Determine the [x, y] coordinate at the center of the cell enclosing the given text.  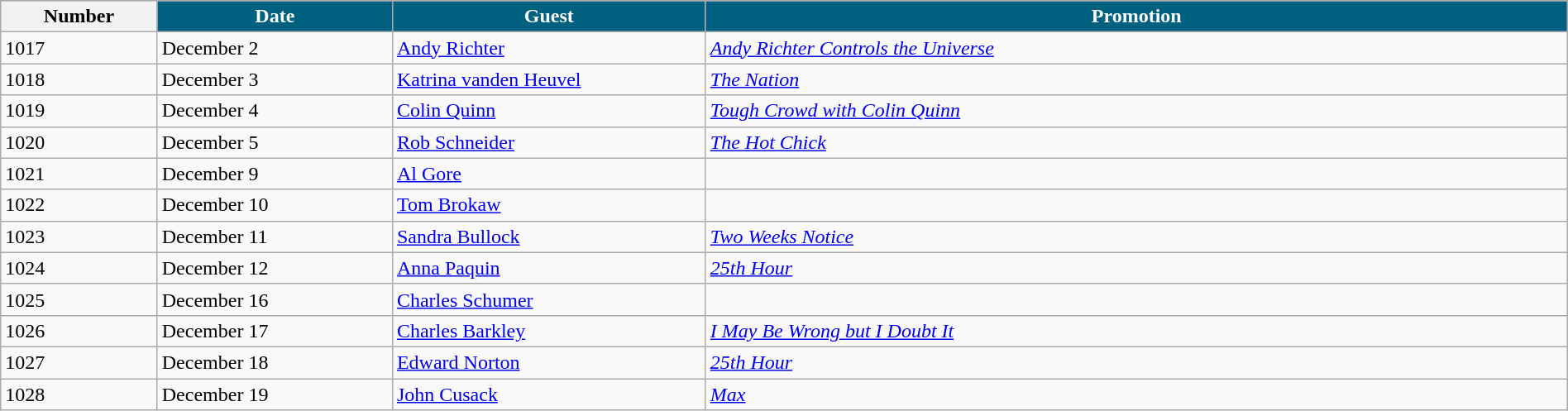
December 17 [275, 331]
1028 [79, 394]
1022 [79, 205]
1020 [79, 142]
1021 [79, 174]
December 9 [275, 174]
Katrina vanden Heuvel [549, 79]
Anna Paquin [549, 268]
Max [1136, 394]
The Hot Chick [1136, 142]
Number [79, 17]
December 5 [275, 142]
December 4 [275, 111]
1019 [79, 111]
December 3 [275, 79]
1025 [79, 299]
Charles Barkley [549, 331]
1024 [79, 268]
Tom Brokaw [549, 205]
December 16 [275, 299]
I May Be Wrong but I Doubt It [1136, 331]
December 10 [275, 205]
1026 [79, 331]
December 2 [275, 48]
Promotion [1136, 17]
Date [275, 17]
December 19 [275, 394]
Al Gore [549, 174]
1017 [79, 48]
Tough Crowd with Colin Quinn [1136, 111]
The Nation [1136, 79]
Sandra Bullock [549, 237]
1023 [79, 237]
John Cusack [549, 394]
Charles Schumer [549, 299]
1027 [79, 362]
December 11 [275, 237]
Two Weeks Notice [1136, 237]
1018 [79, 79]
Guest [549, 17]
Colin Quinn [549, 111]
December 18 [275, 362]
Rob Schneider [549, 142]
Andy Richter [549, 48]
December 12 [275, 268]
Edward Norton [549, 362]
Andy Richter Controls the Universe [1136, 48]
